For the text-containing cell, return its midpoint in [X, Y] coordinate format. 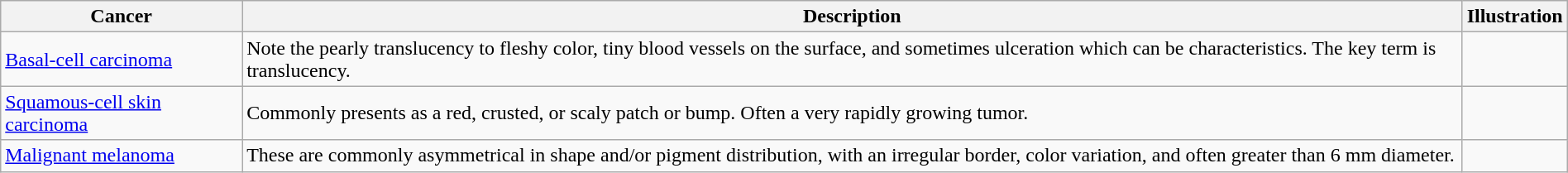
Basal-cell carcinoma [122, 60]
Description [853, 17]
Cancer [122, 17]
Malignant melanoma [122, 156]
Commonly presents as a red, crusted, or scaly patch or bump. Often a very rapidly growing tumor. [853, 113]
Illustration [1515, 17]
Squamous-cell skin carcinoma [122, 113]
